Determine the [x, y] coordinate at the center of the cell enclosing the given text.  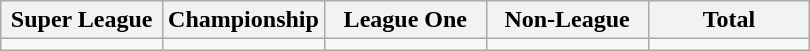
Championship [244, 20]
Total [729, 20]
League One [405, 20]
Non-League [567, 20]
Super League [82, 20]
